Detect which cell encompasses the target text, then output its (x, y) center coordinate. 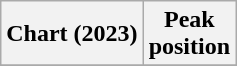
Chart (2023) (72, 34)
Peakposition (189, 34)
